Return [x, y] of the center of cell containing provided text 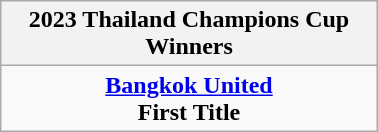
Bangkok UnitedFirst Title [189, 98]
2023 Thailand Champions CupWinners [189, 34]
